Extract the (x, y) coordinate from the center of the cell holding the provided text.  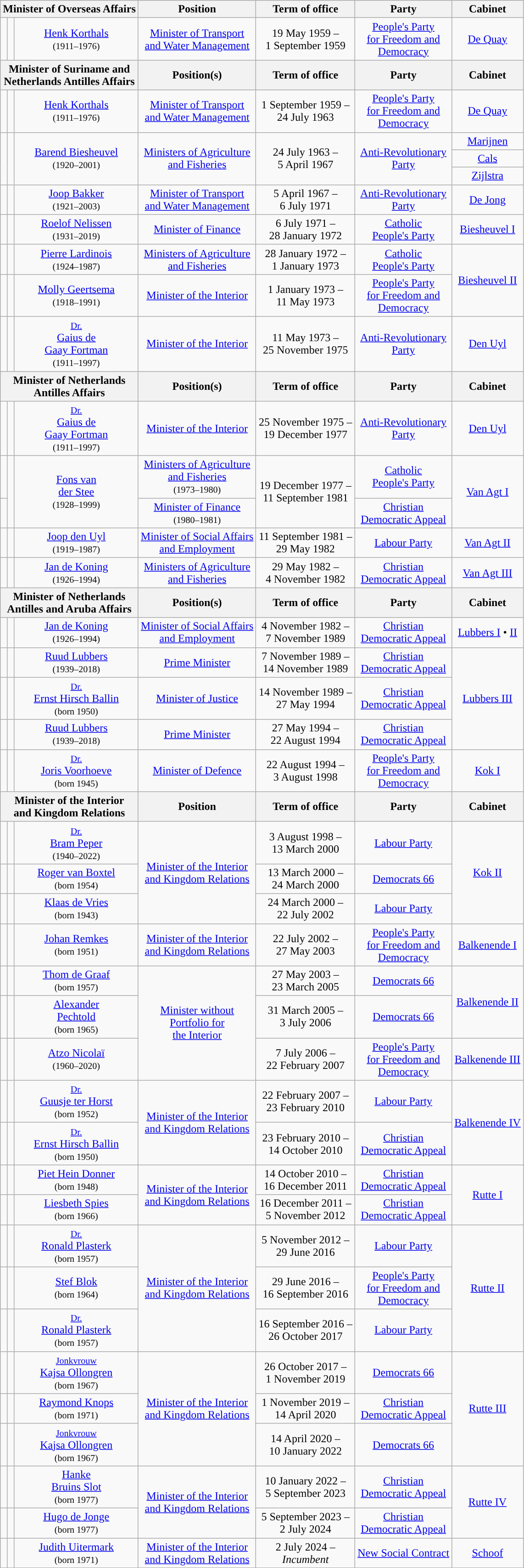
6 July 1971 – 28 January 1972 (306, 230)
29 June 2016 – 16 September 2016 (306, 1288)
27 May 1994 – 22 August 1994 (306, 735)
Roger van Boxtel (born 1954) (76, 879)
Van Agt III (488, 573)
Dr. Bram Peper (1940–2022) (76, 843)
Joop den Uyl (1919–1987) (76, 543)
Ministers of Agriculture and Fisheries (1973–1980) (197, 477)
14 October 2010 – 16 December 2011 (306, 1180)
Schoof (488, 1553)
Dr. Guusje ter Horst (born 1952) (76, 1102)
10 January 2022 – 5 September 2023 (306, 1487)
19 December 1977 – 11 September 1981 (306, 492)
Rutte IV (488, 1501)
Biesheuvel I (488, 230)
22 August 1994 – 3 August 1998 (306, 770)
Hanke Bruins Slot (born 1977) (76, 1487)
Kok I (488, 770)
Dr. Joris Voorhoeve (born 1945) (76, 770)
New Social Contract (404, 1553)
Minister of Defence (197, 770)
Biesheuvel II (488, 280)
1 September 1959 – 24 July 1963 (306, 111)
Cals (488, 158)
7 July 2006 – 22 February 2007 (306, 1059)
24 July 1963 – 5 April 1967 (306, 158)
Lubbers I • II (488, 633)
13 March 2000 – 24 March 2000 (306, 879)
27 May 2003 – 23 March 2005 (306, 981)
Judith Uitermark (born 1971) (76, 1553)
19 May 1959 – 1 September 1959 (306, 39)
16 September 2016 – 26 October 2017 (306, 1330)
Balkenende II (488, 1002)
Rutte I (488, 1195)
Barend Biesheuvel (1920–2001) (76, 158)
24 March 2000 – 22 July 2002 (306, 908)
16 December 2011 – 5 November 2012 (306, 1209)
31 March 2005 – 3 July 2006 (306, 1017)
Klaas de Vries (born 1943) (76, 908)
Alexander Pechtold (born 1965) (76, 1017)
29 May 1982 – 4 November 1982 (306, 573)
Roelof Nelissen (1931–2019) (76, 230)
14 November 1989 – 27 May 1994 (306, 698)
1 November 2019 – 14 April 2020 (306, 1409)
Balkenende III (488, 1059)
Stef Blok (born 1964) (76, 1288)
7 November 1989 – 14 November 1989 (306, 662)
Raymond Knops (born 1971) (76, 1409)
Molly Geertsema (1918–1991) (76, 295)
Minister of Netherlands Antilles and Aruba Affairs (70, 602)
4 November 1982 – 7 November 1989 (306, 633)
Joop Bakker (1921–2003) (76, 199)
Rutte III (488, 1409)
Lubbers III (488, 698)
Minister of Suriname and Netherlands Antilles Affairs (70, 75)
Zijlstra (488, 176)
Minister of Finance (197, 230)
Minister of Justice (197, 698)
2 July 2024 – Incumbent (306, 1553)
5 September 2023 – 2 July 2024 (306, 1523)
22 February 2007 – 23 February 2010 (306, 1102)
11 September 1981 – 29 May 1982 (306, 543)
Marijnen (488, 141)
Piet Hein Donner (born 1948) (76, 1180)
Minister without Portfolio for the Interior (197, 1023)
Thom de Graaf (born 1957) (76, 981)
22 July 2002 – 27 May 2003 (306, 945)
Fons van der Stee (1928–1999) (76, 492)
3 August 1998 – 13 March 2000 (306, 843)
Balkenende I (488, 945)
Pierre Lardinois (1924–1987) (76, 259)
Hugo de Jonge (born 1977) (76, 1523)
23 February 2010 – 14 October 2010 (306, 1144)
De Jong (488, 199)
Minister of Finance (1980–1981) (197, 513)
25 November 1975 – 19 December 1977 (306, 429)
14 April 2020 – 10 January 2022 (306, 1444)
Johan Remkes (born 1951) (76, 945)
Kok II (488, 872)
Liesbeth Spies (born 1966) (76, 1209)
Minister of Overseas Affairs (70, 9)
Van Agt II (488, 543)
Van Agt I (488, 492)
Atzo Nicolaï (1960–2020) (76, 1059)
11 May 1973 – 25 November 1975 (306, 343)
Balkenende IV (488, 1123)
5 April 1967 – 6 July 1971 (306, 199)
Minister of Netherlands Antilles Affairs (70, 386)
1 January 1973 – 11 May 1973 (306, 295)
26 October 2017 – 1 November 2019 (306, 1372)
28 January 1972 – 1 January 1973 (306, 259)
5 November 2012 – 29 June 2016 (306, 1246)
Rutte II (488, 1288)
